Capture the cell that displays the provided text and extract its (X, Y) central coordinate. 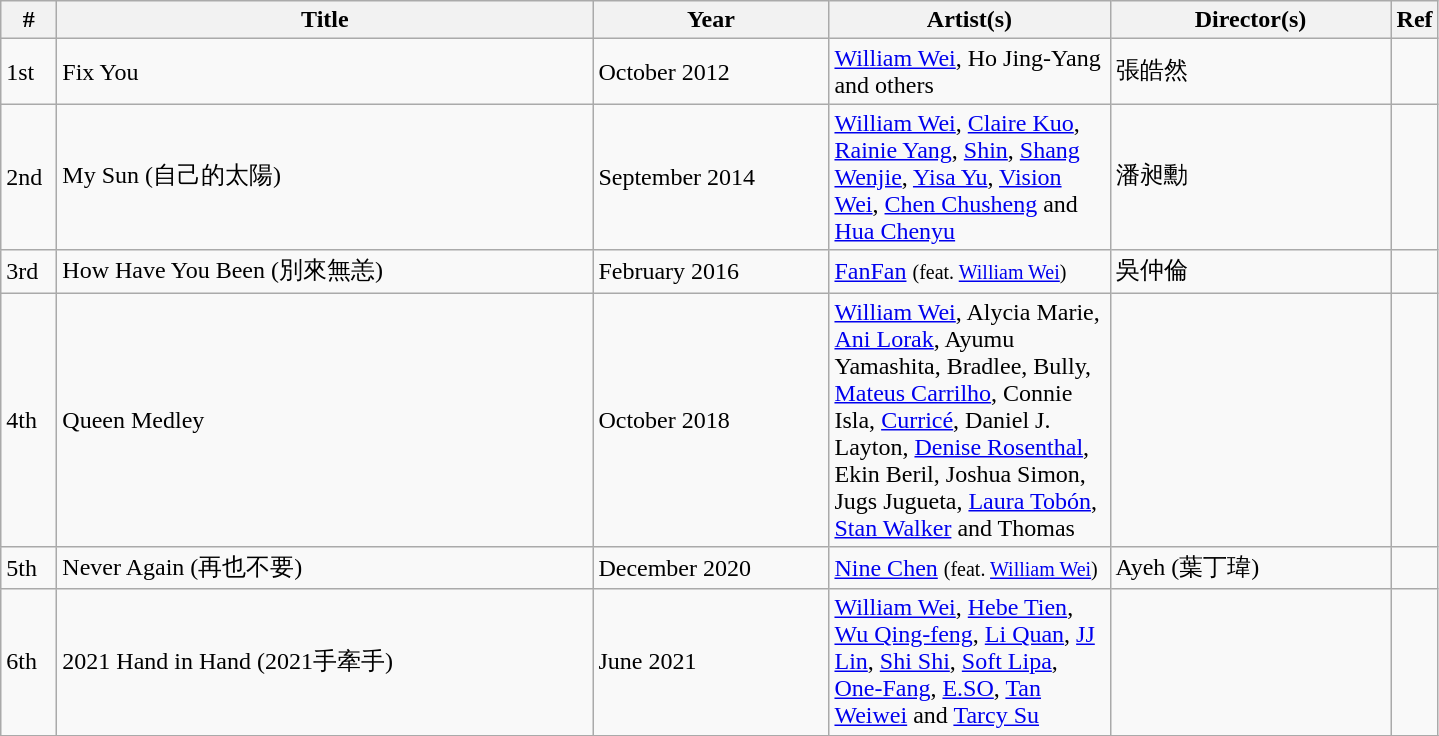
June 2021 (711, 662)
How Have You Been (別來無恙) (325, 272)
William Wei, Ho Jing-Yang and others (970, 72)
Director(s) (1250, 20)
Ref (1414, 20)
5th (29, 568)
Title (325, 20)
Fix You (325, 72)
Ayeh (葉丁瑋) (1250, 568)
潘昶勳 (1250, 177)
4th (29, 419)
Never Again (再也不要) (325, 568)
2021 Hand in Hand (2021手牽手) (325, 662)
3rd (29, 272)
December 2020 (711, 568)
My Sun (自己的太陽) (325, 177)
FanFan (feat. William Wei) (970, 272)
October 2018 (711, 419)
February 2016 (711, 272)
# (29, 20)
吳仲倫 (1250, 272)
Year (711, 20)
Queen Medley (325, 419)
Artist(s) (970, 20)
Nine Chen (feat. William Wei) (970, 568)
September 2014 (711, 177)
張皓然 (1250, 72)
6th (29, 662)
2nd (29, 177)
October 2012 (711, 72)
William Wei, Hebe Tien, Wu Qing-feng, Li Quan, JJ Lin, Shi Shi, Soft Lipa, One-Fang, E.SO, Tan Weiwei and Tarcy Su (970, 662)
William Wei, Claire Kuo, Rainie Yang, Shin, Shang Wenjie, Yisa Yu, Vision Wei, Chen Chusheng and Hua Chenyu (970, 177)
1st (29, 72)
